Identify which cell holds the provided text, then report its [x, y] central coordinate. 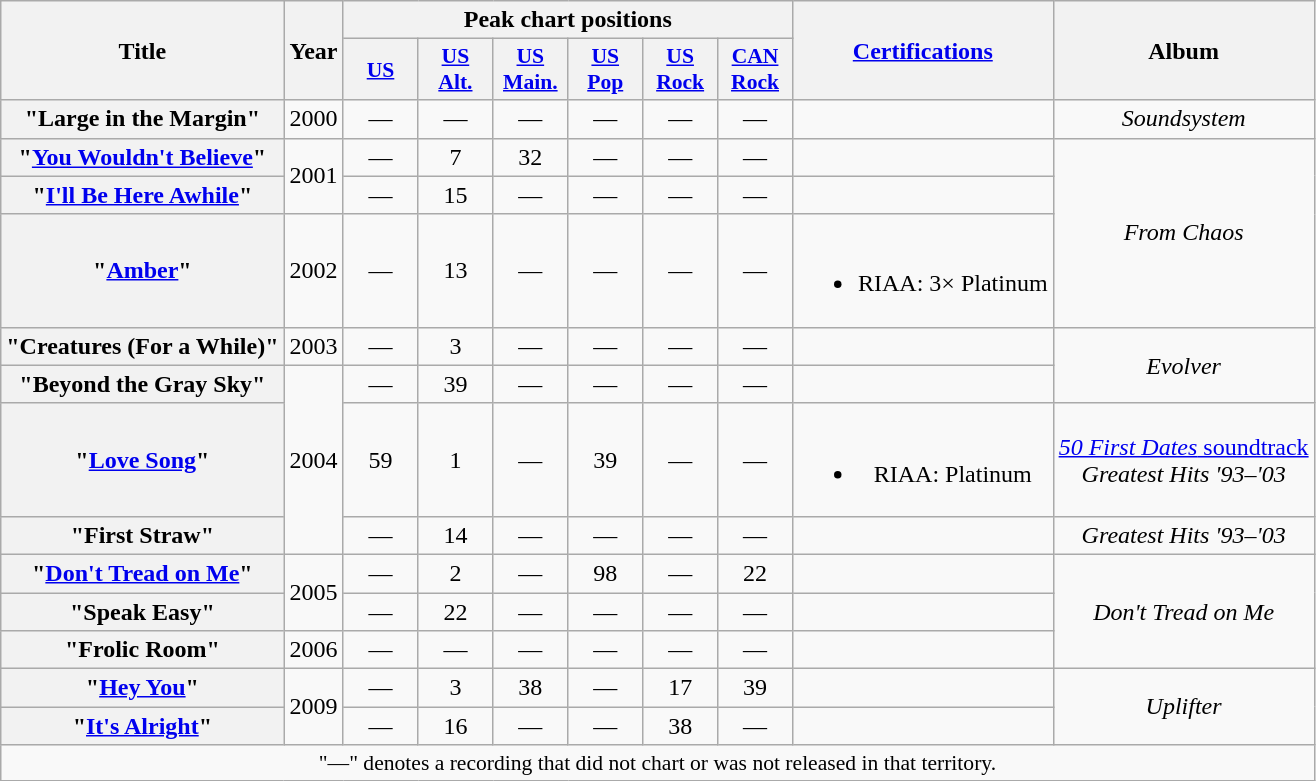
Uplifter [1184, 707]
US [380, 70]
98 [606, 573]
USAlt. [456, 70]
"Large in the Margin" [142, 119]
Don't Tread on Me [1184, 611]
16 [456, 726]
50 First Dates soundtrack Greatest Hits '93–'03 [1184, 460]
32 [530, 157]
"Speak Easy" [142, 611]
15 [456, 195]
USPop [606, 70]
"Frolic Room" [142, 650]
2 [456, 573]
59 [380, 460]
"It's Alright" [142, 726]
7 [456, 157]
2002 [314, 270]
RIAA: 3× Platinum [922, 270]
Soundsystem [1184, 119]
"Amber" [142, 270]
From Chaos [1184, 232]
2004 [314, 460]
2006 [314, 650]
Peak chart positions [568, 20]
"Don't Tread on Me" [142, 573]
"I'll Be Here Awhile" [142, 195]
"—" denotes a recording that did not chart or was not released in that territory. [658, 763]
"Love Song" [142, 460]
Greatest Hits '93–'03 [1184, 535]
Year [314, 50]
CANRock [756, 70]
"Beyond the Gray Sky" [142, 384]
1 [456, 460]
2000 [314, 119]
"Hey You" [142, 688]
USMain. [530, 70]
Title [142, 50]
2009 [314, 707]
Certifications [922, 50]
14 [456, 535]
"First Straw" [142, 535]
USRock [680, 70]
Evolver [1184, 365]
Album [1184, 50]
"You Wouldn't Believe" [142, 157]
2001 [314, 176]
"Creatures (For a While)" [142, 346]
RIAA: Platinum [922, 460]
2005 [314, 592]
17 [680, 688]
13 [456, 270]
2003 [314, 346]
